Extract the (x, y) coordinate from the center of the cell holding the provided text.  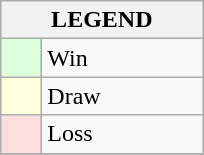
Loss (122, 134)
LEGEND (102, 20)
Draw (122, 96)
Win (122, 58)
